Return (x, y) of the center of cell containing provided text 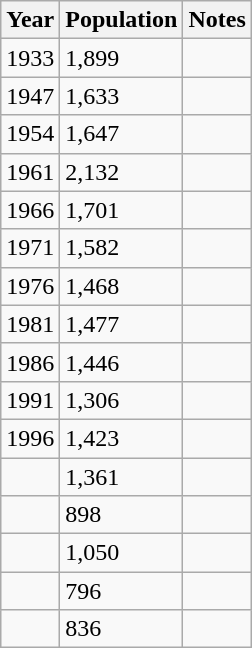
836 (122, 629)
1,477 (122, 324)
1966 (30, 210)
1947 (30, 96)
1933 (30, 58)
1976 (30, 286)
1,647 (122, 134)
1,446 (122, 362)
1996 (30, 438)
1,468 (122, 286)
1,423 (122, 438)
Year (30, 20)
1,050 (122, 553)
1991 (30, 400)
1,633 (122, 96)
1,899 (122, 58)
Population (122, 20)
2,132 (122, 172)
1,582 (122, 248)
1,701 (122, 210)
1,361 (122, 477)
1961 (30, 172)
796 (122, 591)
1986 (30, 362)
1,306 (122, 400)
1981 (30, 324)
898 (122, 515)
1954 (30, 134)
Notes (217, 20)
1971 (30, 248)
